From the cell containing the given text, extract its center point as (X, Y) coordinate. 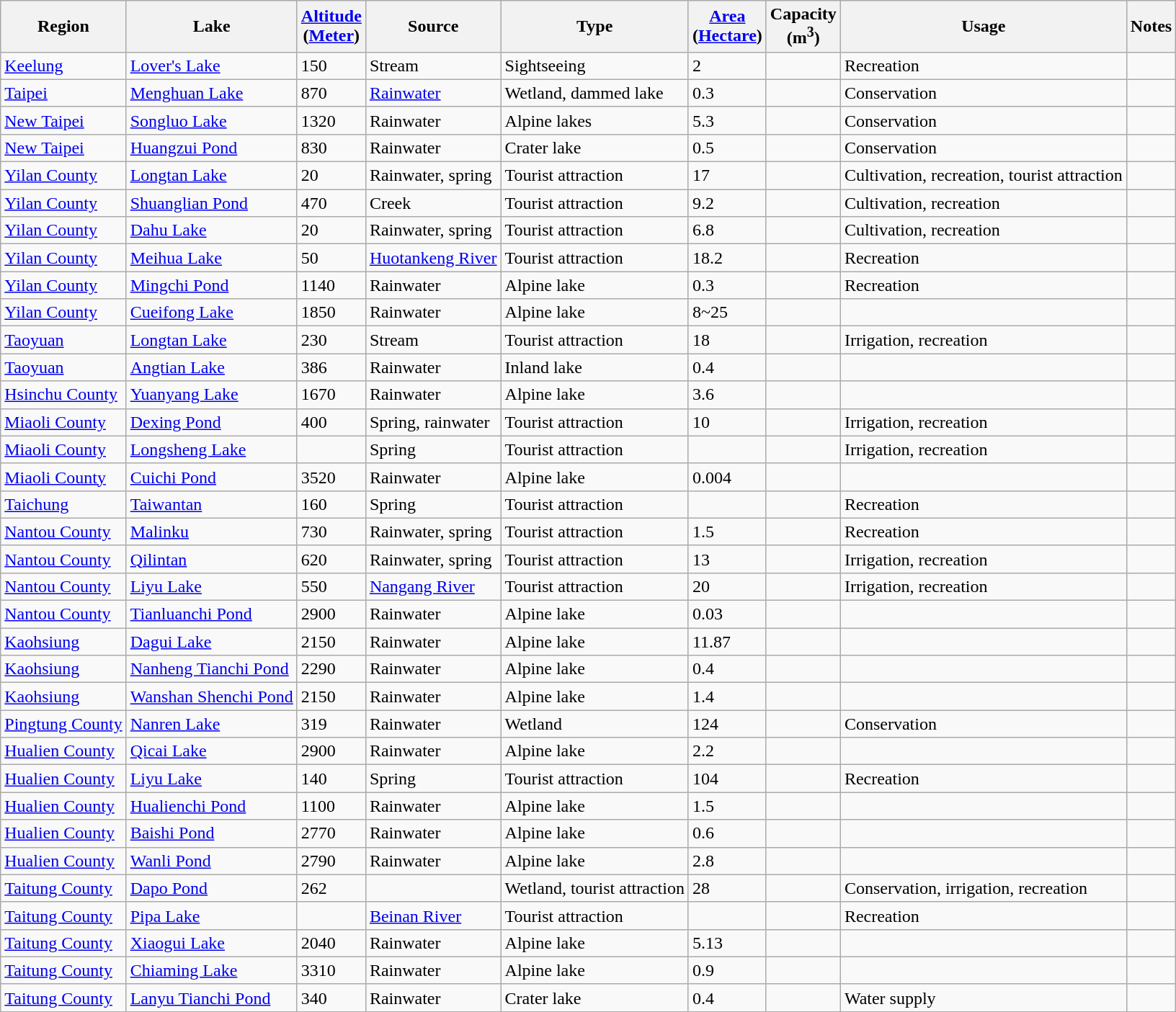
0.5 (727, 148)
Cueifong Lake (212, 313)
Capacity(m3) (803, 27)
1850 (331, 313)
Inland lake (594, 367)
0.004 (727, 477)
Lover's Lake (212, 66)
2290 (331, 669)
Wanshan Shenchi Pond (212, 697)
Nanren Lake (212, 724)
Area(Hectare) (727, 27)
8~25 (727, 313)
150 (331, 66)
Malinku (212, 532)
Dapo Pond (212, 888)
Wetland, tourist attraction (594, 888)
Huangzui Pond (212, 148)
Taipei (63, 93)
Dagui Lake (212, 642)
230 (331, 340)
Wetland (594, 724)
Dexing Pond (212, 422)
830 (331, 148)
Menghuan Lake (212, 93)
13 (727, 559)
18 (727, 340)
2 (727, 66)
Tianluanchi Pond (212, 614)
2.8 (727, 861)
Shuanglian Pond (212, 203)
140 (331, 779)
Creek (433, 203)
470 (331, 203)
2790 (331, 861)
Pipa Lake (212, 915)
Usage (983, 27)
870 (331, 93)
5.3 (727, 120)
10 (727, 422)
550 (331, 586)
Region (63, 27)
Mingchi Pond (212, 285)
Xiaogui Lake (212, 943)
5.13 (727, 943)
0.9 (727, 970)
Hsinchu County (63, 395)
Qilintan (212, 559)
Pingtung County (63, 724)
11.87 (727, 642)
400 (331, 422)
9.2 (727, 203)
Conservation, irrigation, recreation (983, 888)
Cuichi Pond (212, 477)
Spring, rainwater (433, 422)
0.03 (727, 614)
Taichung (63, 504)
124 (727, 724)
0.6 (727, 833)
Baishi Pond (212, 833)
Qicai Lake (212, 751)
Taiwantan (212, 504)
Huotankeng River (433, 258)
Chiaming Lake (212, 970)
Keelung (63, 66)
Sightseeing (594, 66)
Beinan River (433, 915)
160 (331, 504)
1320 (331, 120)
Wetland, dammed lake (594, 93)
17 (727, 176)
3310 (331, 970)
3.6 (727, 395)
386 (331, 367)
Hualienchi Pond (212, 806)
730 (331, 532)
50 (331, 258)
Wanli Pond (212, 861)
Yuanyang Lake (212, 395)
Type (594, 27)
1.4 (727, 697)
Nangang River (433, 586)
Meihua Lake (212, 258)
2040 (331, 943)
18.2 (727, 258)
3520 (331, 477)
319 (331, 724)
Longsheng Lake (212, 449)
340 (331, 998)
Lanyu Tianchi Pond (212, 998)
28 (727, 888)
Songluo Lake (212, 120)
Altitude(Meter) (331, 27)
Alpine lakes (594, 120)
Source (433, 27)
Dahu Lake (212, 230)
Nanheng Tianchi Pond (212, 669)
Notes (1151, 27)
104 (727, 779)
1100 (331, 806)
2770 (331, 833)
Water supply (983, 998)
Angtian Lake (212, 367)
262 (331, 888)
Cultivation, recreation, tourist attraction (983, 176)
1140 (331, 285)
1670 (331, 395)
620 (331, 559)
2.2 (727, 751)
6.8 (727, 230)
Lake (212, 27)
